Pinpoint the cell where the given text exists, returning its (x, y) midpoint coordinate. 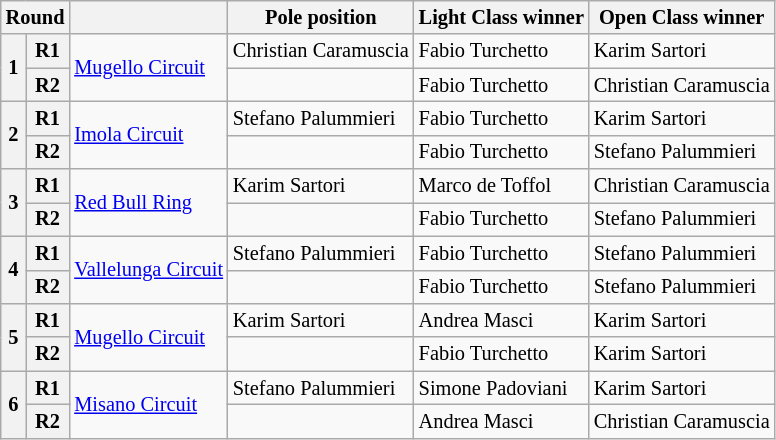
Red Bull Ring (148, 202)
6 (14, 404)
1 (14, 68)
Pole position (321, 17)
Round (36, 17)
4 (14, 270)
Marco de Toffol (502, 186)
Simone Padoviani (502, 388)
2 (14, 134)
Light Class winner (502, 17)
Misano Circuit (148, 404)
Vallelunga Circuit (148, 270)
3 (14, 202)
Imola Circuit (148, 134)
Open Class winner (682, 17)
5 (14, 336)
